Locate the cell with the specified text and output its (X, Y) center coordinate. 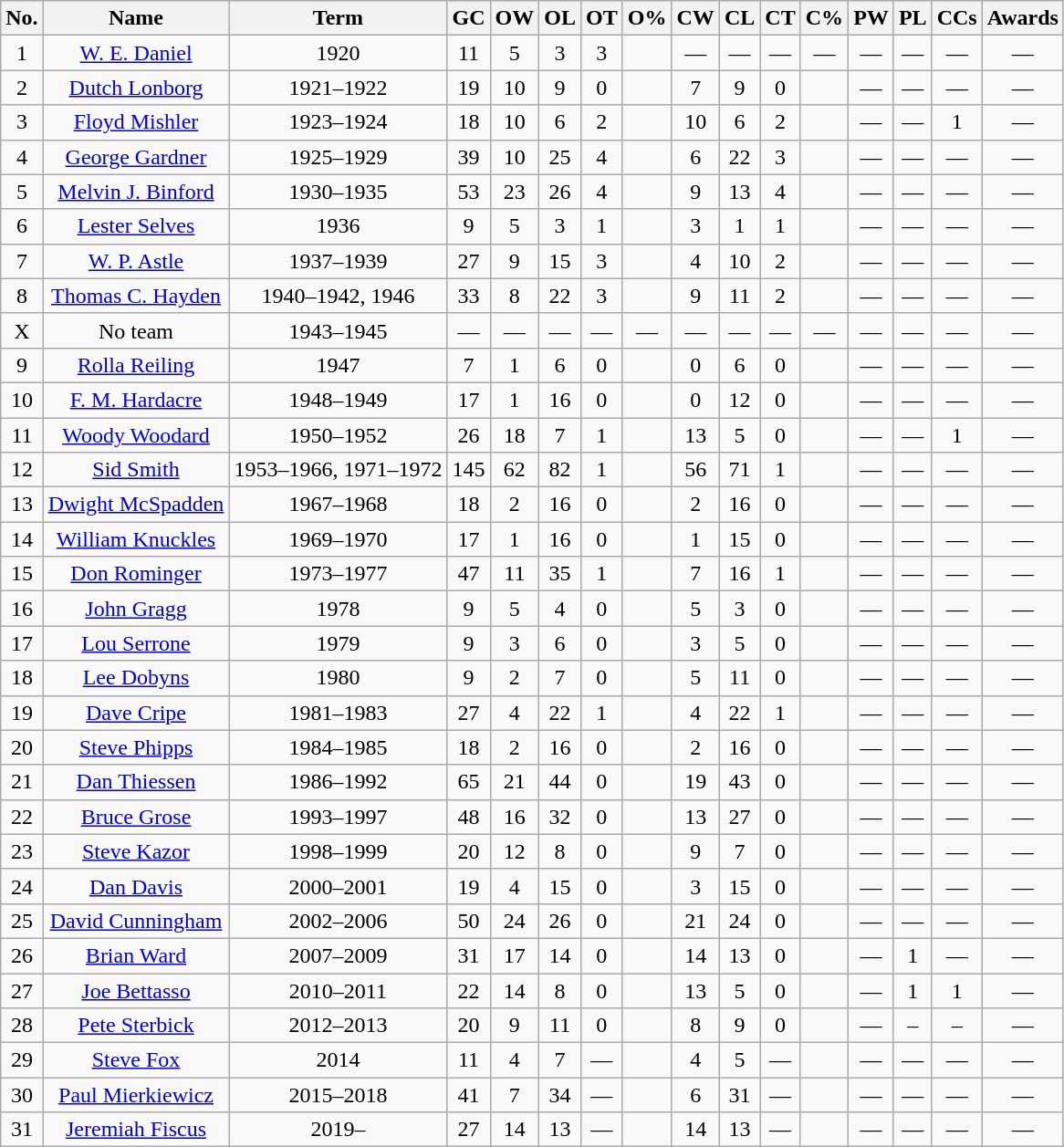
1967–1968 (338, 505)
Name (136, 18)
53 (469, 192)
2014 (338, 1060)
Sid Smith (136, 470)
Don Rominger (136, 574)
X (22, 330)
1979 (338, 643)
CL (739, 18)
28 (22, 1026)
1923–1924 (338, 122)
35 (560, 574)
Lester Selves (136, 226)
1920 (338, 53)
No team (136, 330)
62 (515, 470)
1984–1985 (338, 747)
Brian Ward (136, 955)
1947 (338, 365)
2000–2001 (338, 886)
W. E. Daniel (136, 53)
30 (22, 1095)
1953–1966, 1971–1972 (338, 470)
Thomas C. Hayden (136, 296)
Dave Cripe (136, 713)
2010–2011 (338, 990)
Steve Phipps (136, 747)
56 (695, 470)
1980 (338, 678)
John Gragg (136, 609)
Bruce Grose (136, 817)
48 (469, 817)
47 (469, 574)
Steve Kazor (136, 851)
1921–1922 (338, 88)
1973–1977 (338, 574)
GC (469, 18)
39 (469, 157)
1986–1992 (338, 782)
1978 (338, 609)
82 (560, 470)
Dan Davis (136, 886)
145 (469, 470)
44 (560, 782)
2019– (338, 1130)
32 (560, 817)
33 (469, 296)
Dutch Lonborg (136, 88)
PW (871, 18)
CW (695, 18)
O% (647, 18)
W. P. Astle (136, 261)
1937–1939 (338, 261)
41 (469, 1095)
2002–2006 (338, 921)
Dan Thiessen (136, 782)
Joe Bettasso (136, 990)
1948–1949 (338, 400)
34 (560, 1095)
OL (560, 18)
William Knuckles (136, 539)
1950–1952 (338, 435)
Woody Woodard (136, 435)
Term (338, 18)
Lou Serrone (136, 643)
1925–1929 (338, 157)
Steve Fox (136, 1060)
1940–1942, 1946 (338, 296)
2012–2013 (338, 1026)
Melvin J. Binford (136, 192)
C% (824, 18)
OT (601, 18)
50 (469, 921)
CCs (956, 18)
Awards (1022, 18)
CT (780, 18)
Dwight McSpadden (136, 505)
Floyd Mishler (136, 122)
29 (22, 1060)
1936 (338, 226)
Rolla Reiling (136, 365)
2007–2009 (338, 955)
F. M. Hardacre (136, 400)
43 (739, 782)
David Cunningham (136, 921)
2015–2018 (338, 1095)
Jeremiah Fiscus (136, 1130)
OW (515, 18)
George Gardner (136, 157)
65 (469, 782)
Lee Dobyns (136, 678)
No. (22, 18)
1969–1970 (338, 539)
PL (913, 18)
1943–1945 (338, 330)
Paul Mierkiewicz (136, 1095)
1998–1999 (338, 851)
1930–1935 (338, 192)
1993–1997 (338, 817)
1981–1983 (338, 713)
Pete Sterbick (136, 1026)
71 (739, 470)
